Scan for the cell matching the given text and deliver its [X, Y] coordinate at center. 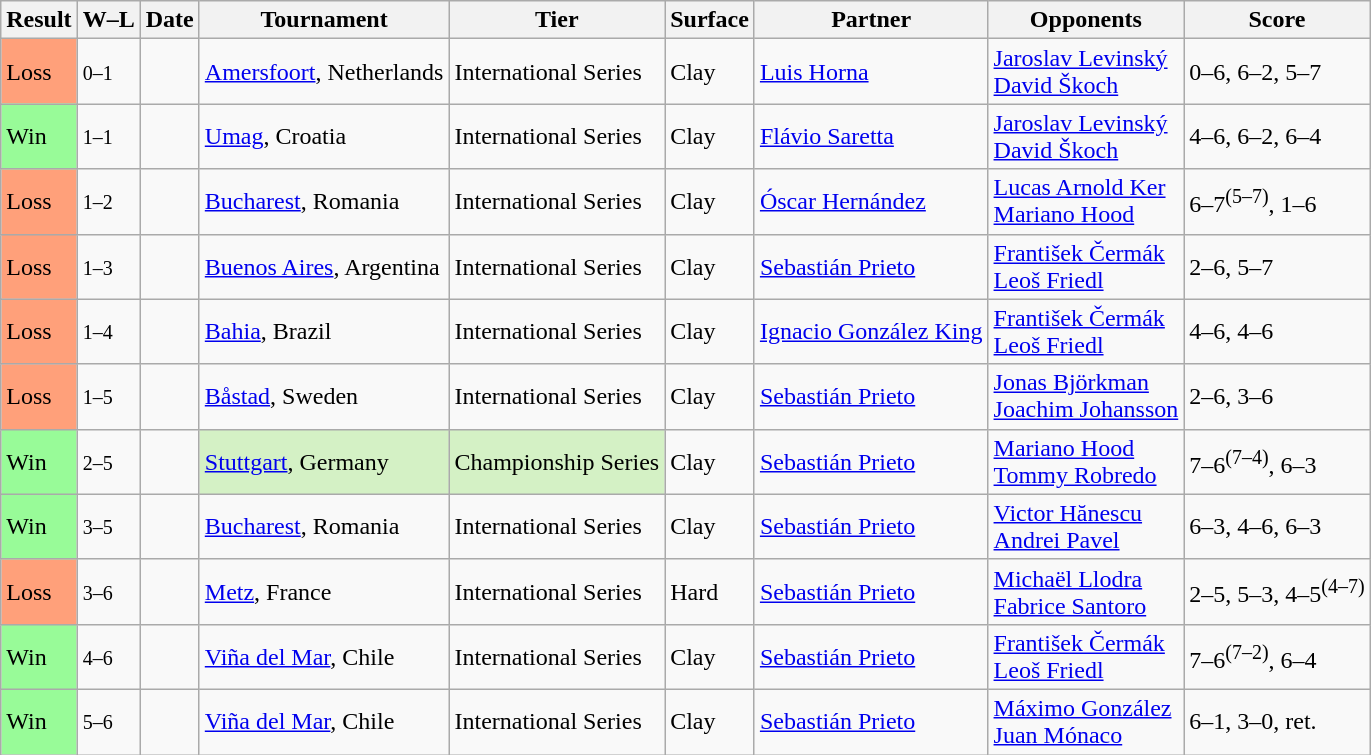
Bahia, Brazil [324, 332]
4–6 [108, 656]
1–3 [108, 266]
Stuttgart, Germany [324, 462]
Tier [557, 20]
Óscar Hernández [871, 202]
Amersfoort, Netherlands [324, 72]
Tournament [324, 20]
Victor Hănescu Andrei Pavel [1086, 526]
Ignacio González King [871, 332]
3–6 [108, 592]
1–1 [108, 136]
6–1, 3–0, ret. [1277, 722]
Metz, France [324, 592]
0–1 [108, 72]
2–6, 3–6 [1277, 396]
Partner [871, 20]
3–5 [108, 526]
4–6, 4–6 [1277, 332]
1–4 [108, 332]
W–L [108, 20]
Båstad, Sweden [324, 396]
Result [39, 20]
7–6(7–2), 6–4 [1277, 656]
Score [1277, 20]
4–6, 6–2, 6–4 [1277, 136]
Date [170, 20]
6–7(5–7), 1–6 [1277, 202]
5–6 [108, 722]
Surface [710, 20]
7–6(7–4), 6–3 [1277, 462]
Buenos Aires, Argentina [324, 266]
Flávio Saretta [871, 136]
2–5 [108, 462]
Hard [710, 592]
Lucas Arnold Ker Mariano Hood [1086, 202]
2–5, 5–3, 4–5(4–7) [1277, 592]
Mariano Hood Tommy Robredo [1086, 462]
Jonas Björkman Joachim Johansson [1086, 396]
Opponents [1086, 20]
0–6, 6–2, 5–7 [1277, 72]
Umag, Croatia [324, 136]
Michaël Llodra Fabrice Santoro [1086, 592]
2–6, 5–7 [1277, 266]
1–2 [108, 202]
1–5 [108, 396]
6–3, 4–6, 6–3 [1277, 526]
Championship Series [557, 462]
Máximo González Juan Mónaco [1086, 722]
Luis Horna [871, 72]
